Output the (x, y) coordinate of the center of the cell containing the given text.  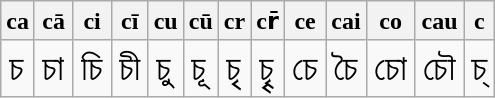
cu (166, 21)
চূ (200, 68)
চ (18, 68)
ci (92, 21)
ce (304, 21)
cr̄ (268, 21)
চি (92, 68)
co (390, 21)
চ্ (480, 68)
চী (130, 68)
চে (304, 68)
cī (130, 21)
চৃ (234, 68)
cū (200, 21)
c (480, 21)
cā (53, 21)
cr (234, 21)
চৌ (440, 68)
ca (18, 21)
চা (53, 68)
চু (166, 68)
cai (346, 21)
cau (440, 21)
চৈ (346, 68)
চৄ (268, 68)
চো (390, 68)
